Provide the [X, Y] coordinate of the cell's center where the given text is located.  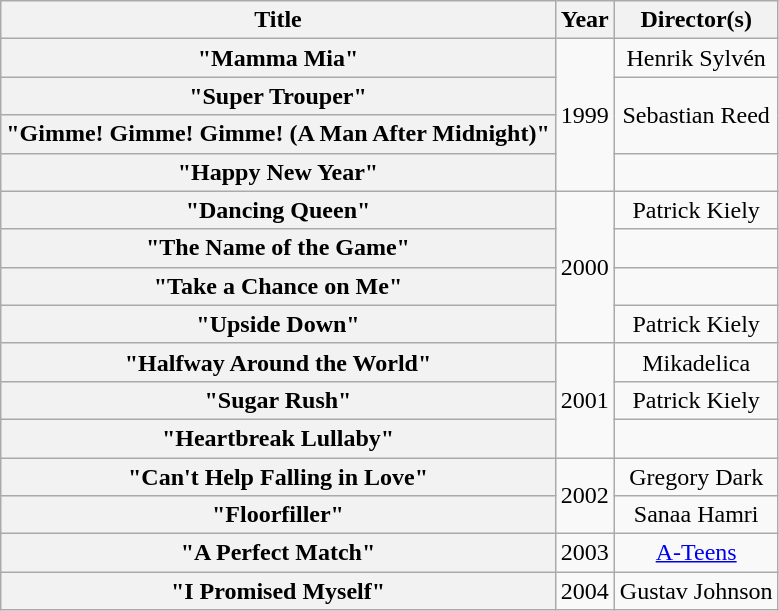
"Heartbreak Lullaby" [278, 438]
Gregory Dark [696, 477]
"Upside Down" [278, 324]
Gustav Johnson [696, 591]
2004 [584, 591]
1999 [584, 115]
"Halfway Around the World" [278, 362]
Title [278, 20]
"Super Trouper" [278, 96]
"Can't Help Falling in Love" [278, 477]
"I Promised Myself" [278, 591]
2002 [584, 496]
"Sugar Rush" [278, 400]
"A Perfect Match" [278, 553]
"Gimme! Gimme! Gimme! (A Man After Midnight)" [278, 134]
Sebastian Reed [696, 115]
Henrik Sylvén [696, 58]
Director(s) [696, 20]
"Dancing Queen" [278, 210]
2001 [584, 400]
Year [584, 20]
Sanaa Hamri [696, 515]
"Mamma Mia" [278, 58]
"Take a Chance on Me" [278, 286]
"The Name of the Game" [278, 248]
2000 [584, 267]
"Happy New Year" [278, 172]
Mikadelica [696, 362]
2003 [584, 553]
"Floorfiller" [278, 515]
A-Teens [696, 553]
